Output the (x, y) coordinate of the center of the cell containing the given text.  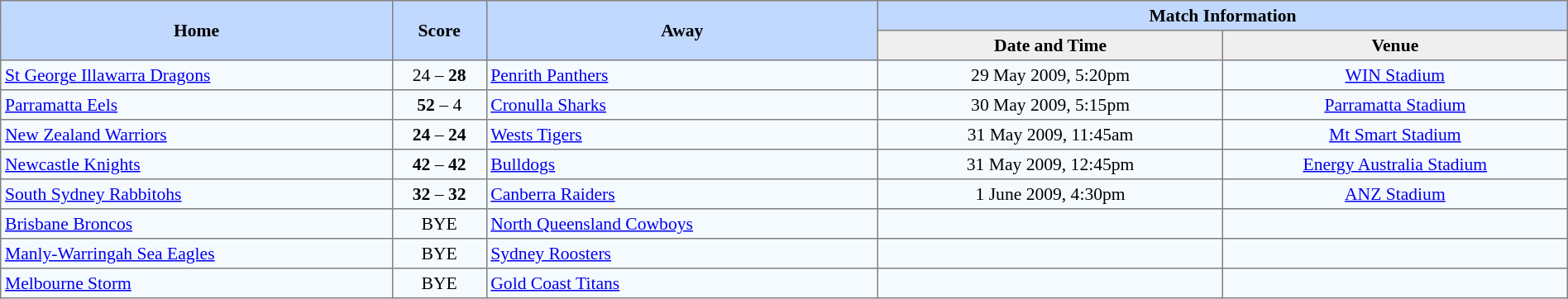
Penrith Panthers (682, 75)
24 – 28 (439, 75)
29 May 2009, 5:20pm (1050, 75)
South Sydney Rabbitohs (197, 194)
Gold Coast Titans (682, 283)
Newcastle Knights (197, 164)
ANZ Stadium (1394, 194)
New Zealand Warriors (197, 135)
WIN Stadium (1394, 75)
Parramatta Eels (197, 105)
Bulldogs (682, 164)
42 – 42 (439, 164)
Canberra Raiders (682, 194)
Brisbane Broncos (197, 224)
Manly-Warringah Sea Eagles (197, 254)
Score (439, 31)
Date and Time (1050, 45)
Parramatta Stadium (1394, 105)
Energy Australia Stadium (1394, 164)
32 – 32 (439, 194)
31 May 2009, 11:45am (1050, 135)
Melbourne Storm (197, 283)
Match Information (1223, 16)
52 – 4 (439, 105)
30 May 2009, 5:15pm (1050, 105)
North Queensland Cowboys (682, 224)
Mt Smart Stadium (1394, 135)
24 – 24 (439, 135)
Cronulla Sharks (682, 105)
Sydney Roosters (682, 254)
1 June 2009, 4:30pm (1050, 194)
St George Illawarra Dragons (197, 75)
Away (682, 31)
Home (197, 31)
Wests Tigers (682, 135)
31 May 2009, 12:45pm (1050, 164)
Venue (1394, 45)
